Search for the cell housing the specified text and yield its [x, y] center coordinate. 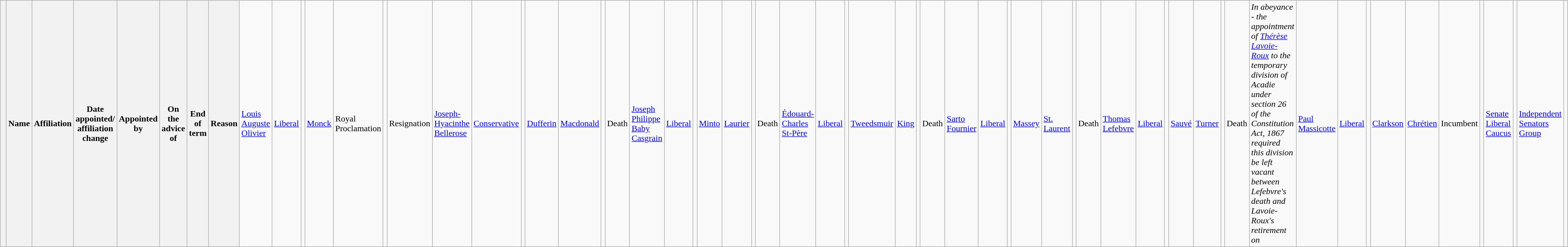
On the advice of [173, 124]
Sarto Fournier [962, 124]
Joseph-Hyacinthe Bellerose [452, 124]
End of term [198, 124]
Independent Senators Group [1540, 124]
Macdonald [580, 124]
Sauvé [1181, 124]
Chrétien [1422, 124]
Name [19, 124]
Date appointed/ affiliation change [95, 124]
Monck [319, 124]
Incumbent [1460, 124]
Tweedsmuir [872, 124]
Édouard-Charles St-Père [798, 124]
Dufferin [542, 124]
King [906, 124]
Minto [710, 124]
St. Laurent [1057, 124]
Resignation [410, 124]
Affiliation [53, 124]
Appointed by [139, 124]
Clarkson [1388, 124]
Conservative [496, 124]
Laurier [737, 124]
Massey [1026, 124]
Joseph Philippe Baby Casgrain [647, 124]
Senate Liberal Caucus [1498, 124]
Paul Massicotte [1317, 124]
Royal Proclamation [358, 124]
Thomas Lefebvre [1118, 124]
Reason [224, 124]
Turner [1207, 124]
Louis Auguste Olivier [255, 124]
